Output the [x, y] coordinate of the center of the cell containing the given text.  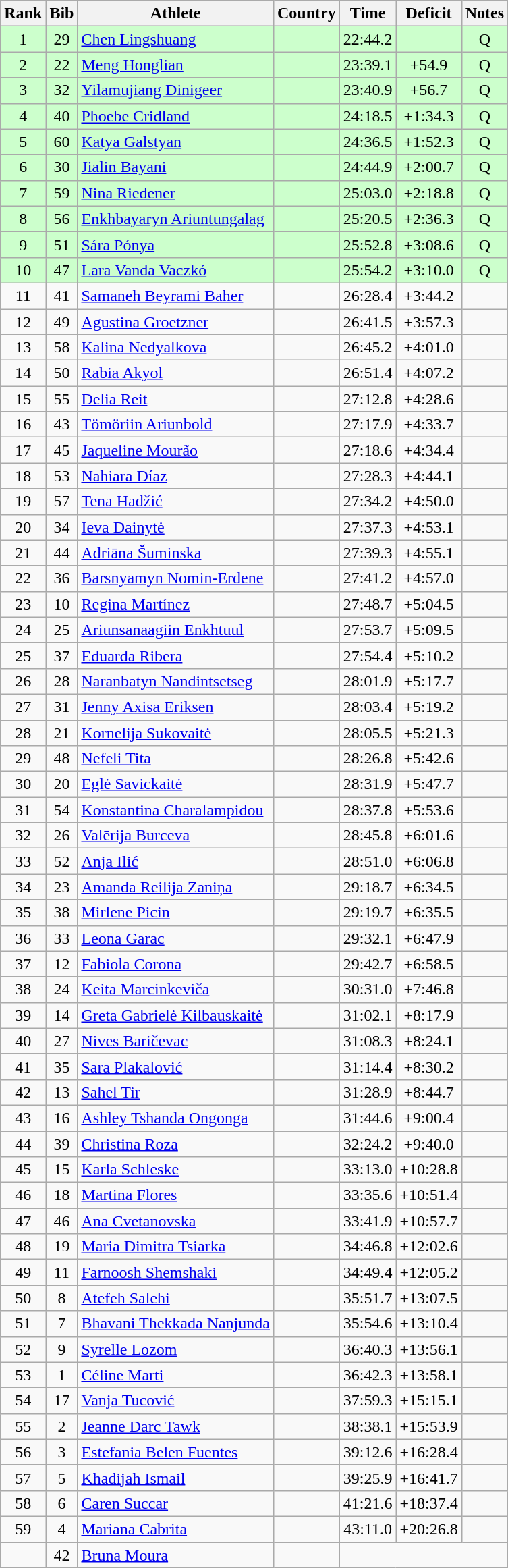
Nahiara Díaz [175, 476]
28:26.8 [368, 759]
+54.9 [429, 65]
28:01.9 [368, 681]
+5:47.7 [429, 784]
Christina Roza [175, 1144]
+12:05.2 [429, 1272]
24:18.5 [368, 116]
29:18.7 [368, 887]
Jenny Axisa Eriksen [175, 707]
28:51.0 [368, 861]
Meng Honglian [175, 65]
Katya Galstyan [175, 142]
+13:10.4 [429, 1324]
34:46.8 [368, 1247]
27:37.3 [368, 527]
Time [368, 13]
+13:58.1 [429, 1375]
+10:57.7 [429, 1221]
Jialin Bayani [175, 167]
Bhavani Thekkada Nanjunda [175, 1324]
+3:44.2 [429, 296]
Caren Succar [175, 1503]
35:51.7 [368, 1298]
Notes [484, 13]
+18:37.4 [429, 1503]
Agustina Groetzner [175, 322]
Sára Pónya [175, 244]
23:40.9 [368, 90]
Jeanne Darc Tawk [175, 1426]
Adriāna Šuminska [175, 553]
Maria Dimitra Tsiarka [175, 1247]
Nefeli Tita [175, 759]
+4:28.6 [429, 399]
Tena Hadžić [175, 502]
Eglė Savickaitė [175, 784]
Valērija Burceva [175, 836]
+20:26.8 [429, 1529]
Deficit [429, 13]
36:40.3 [368, 1349]
27:39.3 [368, 553]
Kalina Nedyalkova [175, 348]
29:32.1 [368, 938]
+6:35.5 [429, 913]
60 [62, 142]
33:35.6 [368, 1195]
27:28.3 [368, 476]
+5:04.5 [429, 604]
Ariunsanaagiin Enkhtuul [175, 630]
+3:10.0 [429, 270]
+10:28.8 [429, 1170]
+13:07.5 [429, 1298]
+5:53.6 [429, 810]
30:31.0 [368, 990]
+4:57.0 [429, 578]
+15:15.1 [429, 1401]
+9:00.4 [429, 1118]
Anja Ilić [175, 861]
28:31.9 [368, 784]
+4:07.2 [429, 373]
27:48.7 [368, 604]
26:51.4 [368, 373]
+12:02.6 [429, 1247]
Mariana Cabrita [175, 1529]
24:44.9 [368, 167]
Sara Plakalović [175, 1066]
Lara Vanda Vaczkó [175, 270]
+4:53.1 [429, 527]
+5:10.2 [429, 655]
43:11.0 [368, 1529]
Bib [62, 13]
Ana Cvetanovska [175, 1221]
+5:17.7 [429, 681]
Sahel Tir [175, 1092]
27:34.2 [368, 502]
+5:19.2 [429, 707]
+4:34.4 [429, 450]
+2:00.7 [429, 167]
Naranbatyn Nandintsetseg [175, 681]
+10:51.4 [429, 1195]
Mirlene Picin [175, 913]
+2:18.8 [429, 193]
27:41.2 [368, 578]
34:49.4 [368, 1272]
Greta Gabrielė Kilbauskaitė [175, 1015]
29:19.7 [368, 913]
Yilamujiang Dinigeer [175, 90]
33:13.0 [368, 1170]
+15:53.9 [429, 1426]
25:20.5 [368, 219]
Fabiola Corona [175, 964]
+4:55.1 [429, 553]
26:41.5 [368, 322]
39:12.6 [368, 1452]
31:08.3 [368, 1041]
+6:58.5 [429, 964]
Tömöriin Ariunbold [175, 425]
+6:06.8 [429, 861]
+6:47.9 [429, 938]
+3:57.3 [429, 322]
+2:36.3 [429, 219]
Nina Riedener [175, 193]
28:03.4 [368, 707]
Eduarda Ribera [175, 655]
Regina Martínez [175, 604]
Country [306, 13]
Khadijah Ismail [175, 1478]
23:39.1 [368, 65]
26:28.4 [368, 296]
25:03.0 [368, 193]
33:41.9 [368, 1221]
+16:41.7 [429, 1478]
+4:44.1 [429, 476]
Athlete [175, 13]
+16:28.4 [429, 1452]
39:25.9 [368, 1478]
Rabia Akyol [175, 373]
26:45.2 [368, 348]
Samaneh Beyrami Baher [175, 296]
Enkhbayaryn Ariuntungalag [175, 219]
27:53.7 [368, 630]
Bruna Moura [175, 1555]
28:45.8 [368, 836]
Phoebe Cridland [175, 116]
Rank [23, 13]
27:17.9 [368, 425]
+8:17.9 [429, 1015]
+4:33.7 [429, 425]
Ieva Dainytė [175, 527]
+3:08.6 [429, 244]
Kornelija Sukovaitė [175, 732]
27:12.8 [368, 399]
+1:34.3 [429, 116]
+5:21.3 [429, 732]
+8:30.2 [429, 1066]
Céline Marti [175, 1375]
Vanja Tucović [175, 1401]
36:42.3 [368, 1375]
+6:34.5 [429, 887]
25:54.2 [368, 270]
Farnoosh Shemshaki [175, 1272]
Keita Marcinkeviča [175, 990]
Ashley Tshanda Ongonga [175, 1118]
31:28.9 [368, 1092]
Jaqueline Mourão [175, 450]
38:38.1 [368, 1426]
+6:01.6 [429, 836]
31:02.1 [368, 1015]
Estefania Belen Fuentes [175, 1452]
31:14.4 [368, 1066]
31:44.6 [368, 1118]
Syrelle Lozom [175, 1349]
37:59.3 [368, 1401]
+5:42.6 [429, 759]
Barsnyamyn Nomin-Erdene [175, 578]
+1:52.3 [429, 142]
24:36.5 [368, 142]
Martina Flores [175, 1195]
+8:44.7 [429, 1092]
+13:56.1 [429, 1349]
35:54.6 [368, 1324]
+5:09.5 [429, 630]
Nives Baričevac [175, 1041]
41:21.6 [368, 1503]
+4:50.0 [429, 502]
28:37.8 [368, 810]
+8:24.1 [429, 1041]
27:18.6 [368, 450]
+4:01.0 [429, 348]
Amanda Reilija Zaniņa [175, 887]
Karla Schleske [175, 1170]
25:52.8 [368, 244]
Chen Lingshuang [175, 39]
+9:40.0 [429, 1144]
+56.7 [429, 90]
+7:46.8 [429, 990]
Konstantina Charalampidou [175, 810]
Delia Reit [175, 399]
Atefeh Salehi [175, 1298]
29:42.7 [368, 964]
27:54.4 [368, 655]
32:24.2 [368, 1144]
28:05.5 [368, 732]
22:44.2 [368, 39]
Leona Garac [175, 938]
